Provide the (X, Y) coordinate of the cell's center where the given text is located.  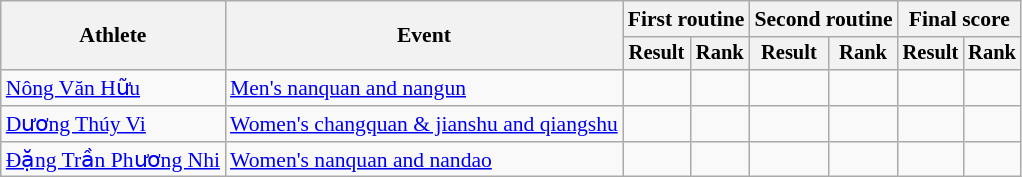
First routine (686, 19)
Event (424, 36)
Nông Văn Hữu (113, 88)
Second routine (823, 19)
Men's nanquan and nangun (424, 88)
Final score (960, 19)
Athlete (113, 36)
Dương Thúy Vi (113, 124)
Women's changquan & jianshu and qiangshu (424, 124)
